Locate the cell with the specified text and output its (X, Y) center coordinate. 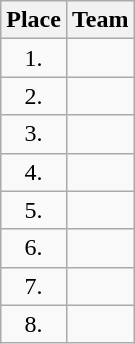
7. (34, 286)
8. (34, 324)
Team (100, 20)
1. (34, 58)
5. (34, 210)
4. (34, 172)
3. (34, 134)
Place (34, 20)
6. (34, 248)
2. (34, 96)
